Pinpoint the cell where the given text exists, returning its [x, y] midpoint coordinate. 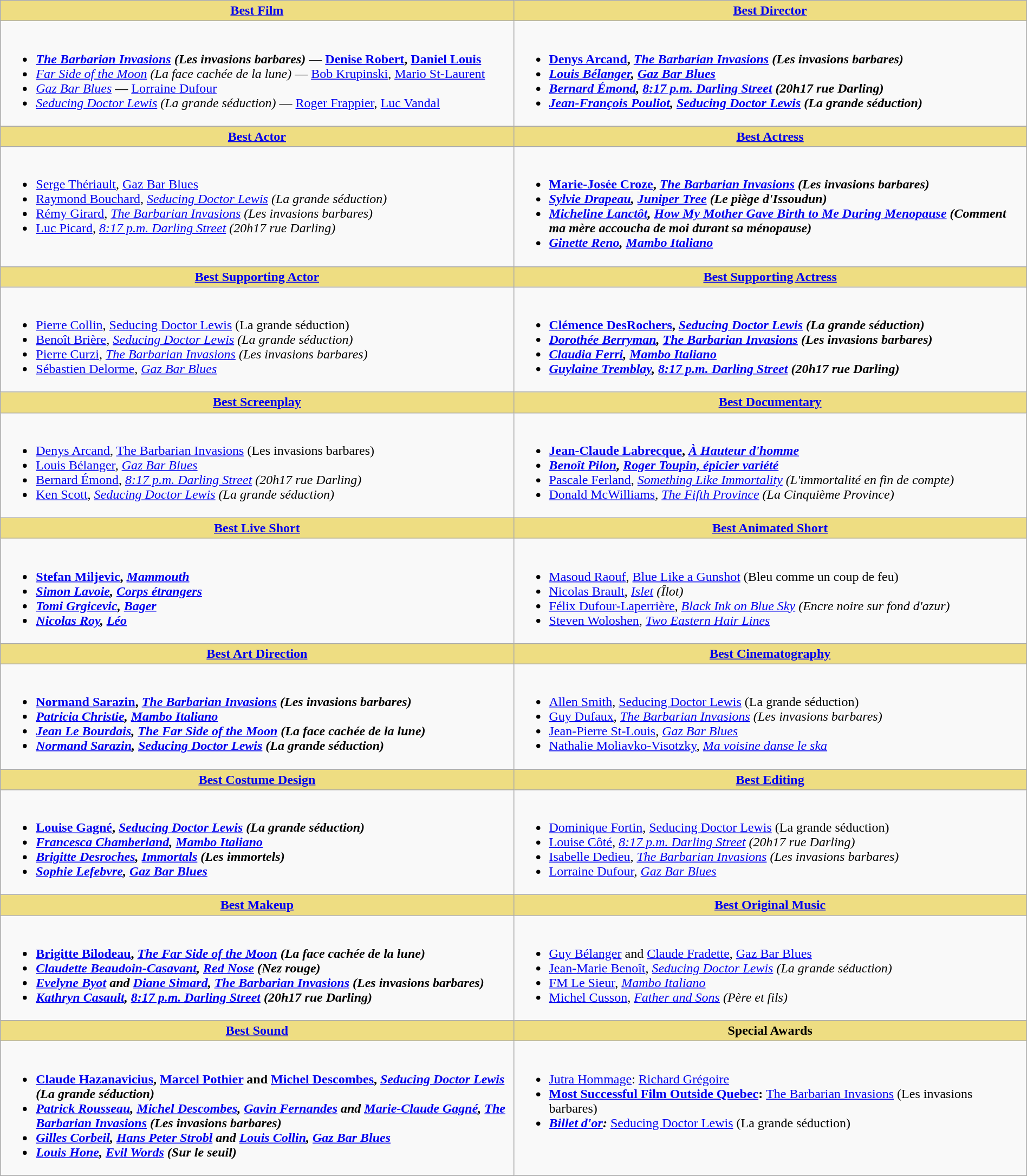
Best Makeup [257, 905]
Best Documentary [770, 402]
Best Live Short [257, 528]
Best Supporting Actor [257, 277]
Best Costume Design [257, 779]
Special Awards [770, 1031]
Best Film [257, 11]
Best Cinematography [770, 654]
Best Director [770, 11]
Stefan Miljevic, MammouthSimon Lavoie, Corps étrangersTomi Grgicevic, BagerNicolas Roy, Léo [257, 591]
Best Editing [770, 779]
Best Actress [770, 136]
Best Actor [257, 136]
Best Screenplay [257, 402]
Best Supporting Actress [770, 277]
Best Sound [257, 1031]
Best Animated Short [770, 528]
Best Art Direction [257, 654]
Best Original Music [770, 905]
